Locate the cell with the specified text and output its [x, y] center coordinate. 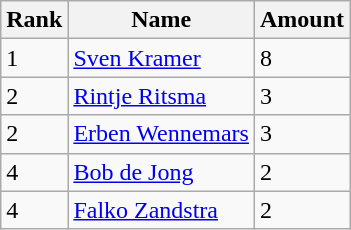
Bob de Jong [162, 172]
Falko Zandstra [162, 210]
Sven Kramer [162, 58]
1 [34, 58]
8 [302, 58]
Erben Wennemars [162, 134]
Name [162, 20]
Rintje Ritsma [162, 96]
Rank [34, 20]
Amount [302, 20]
